From the cell containing the given text, extract its center point as (x, y) coordinate. 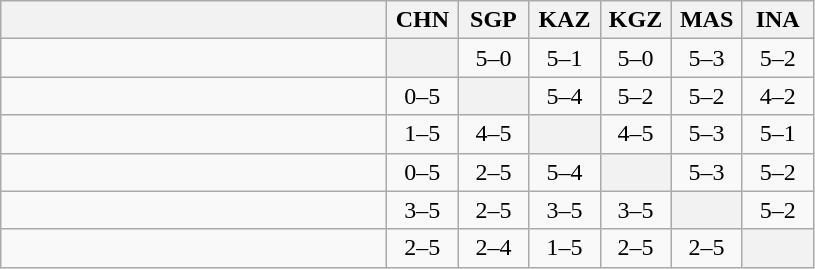
INA (778, 20)
KAZ (564, 20)
2–4 (494, 248)
CHN (422, 20)
KGZ (636, 20)
4–2 (778, 96)
SGP (494, 20)
MAS (706, 20)
